Capture the cell that displays the provided text and extract its (X, Y) central coordinate. 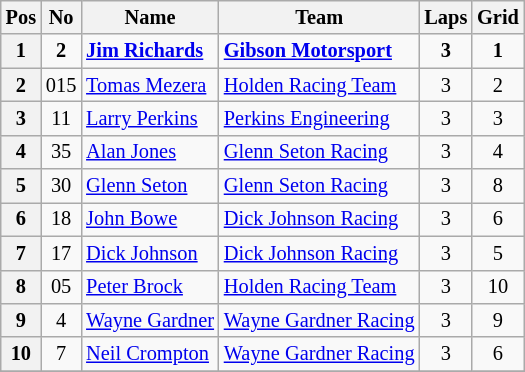
Jim Richards (150, 51)
35 (61, 152)
Dick Johnson (150, 253)
John Bowe (150, 219)
Perkins Engineering (320, 118)
Grid (498, 17)
17 (61, 253)
11 (61, 118)
Larry Perkins (150, 118)
05 (61, 287)
No (61, 17)
30 (61, 186)
Gibson Motorsport (320, 51)
Glenn Seton (150, 186)
Neil Crompton (150, 354)
Peter Brock (150, 287)
Wayne Gardner (150, 320)
Tomas Mezera (150, 85)
Alan Jones (150, 152)
Pos (21, 17)
015 (61, 85)
18 (61, 219)
Name (150, 17)
Laps (446, 17)
Team (320, 17)
